Extract the (x, y) coordinate from the center of the cell holding the provided text.  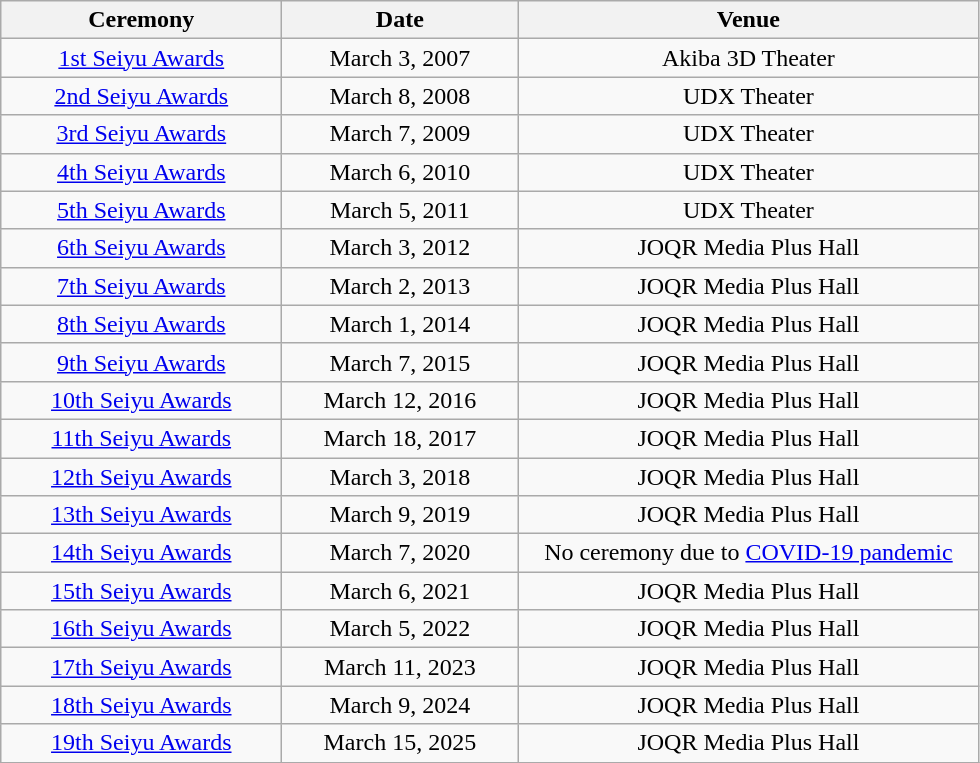
March 2, 2013 (400, 286)
Date (400, 20)
No ceremony due to COVID-19 pandemic (748, 553)
2nd Seiyu Awards (142, 96)
13th Seiyu Awards (142, 515)
11th Seiyu Awards (142, 438)
March 5, 2011 (400, 210)
March 7, 2020 (400, 553)
March 11, 2023 (400, 667)
3rd Seiyu Awards (142, 134)
12th Seiyu Awards (142, 477)
19th Seiyu Awards (142, 743)
6th Seiyu Awards (142, 248)
March 8, 2008 (400, 96)
9th Seiyu Awards (142, 362)
5th Seiyu Awards (142, 210)
8th Seiyu Awards (142, 324)
10th Seiyu Awards (142, 400)
March 9, 2019 (400, 515)
March 7, 2009 (400, 134)
16th Seiyu Awards (142, 629)
March 3, 2007 (400, 58)
March 6, 2010 (400, 172)
March 12, 2016 (400, 400)
Ceremony (142, 20)
March 9, 2024 (400, 705)
1st Seiyu Awards (142, 58)
March 3, 2018 (400, 477)
4th Seiyu Awards (142, 172)
18th Seiyu Awards (142, 705)
March 18, 2017 (400, 438)
March 5, 2022 (400, 629)
March 1, 2014 (400, 324)
March 3, 2012 (400, 248)
14th Seiyu Awards (142, 553)
March 7, 2015 (400, 362)
March 15, 2025 (400, 743)
March 6, 2021 (400, 591)
Venue (748, 20)
Akiba 3D Theater (748, 58)
15th Seiyu Awards (142, 591)
7th Seiyu Awards (142, 286)
17th Seiyu Awards (142, 667)
